Search for the cell housing the specified text and yield its (X, Y) center coordinate. 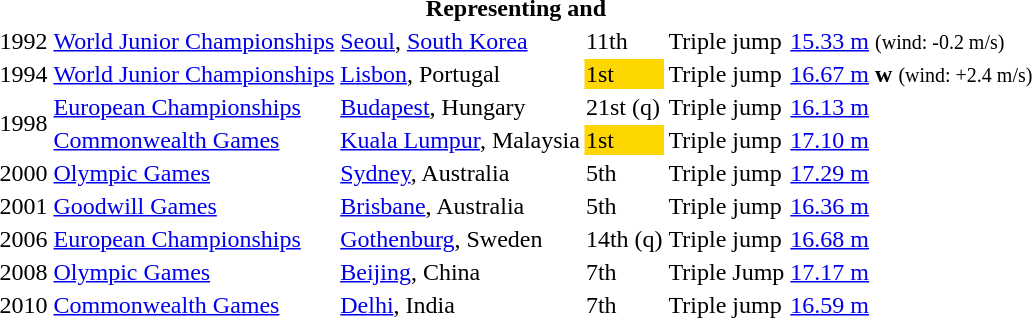
7th (624, 272)
Sydney, Australia (460, 173)
21st (q) (624, 107)
Lisbon, Portugal (460, 74)
Seoul, South Korea (460, 41)
Commonwealth Games (194, 140)
Kuala Lumpur, Malaysia (460, 140)
Gothenburg, Sweden (460, 239)
14th (q) (624, 239)
Triple Jump (726, 272)
Beijing, China (460, 272)
Budapest, Hungary (460, 107)
Brisbane, Australia (460, 206)
Goodwill Games (194, 206)
11th (624, 41)
